Return the [X, Y] coordinate for the center point of the cell that contains the specified text.  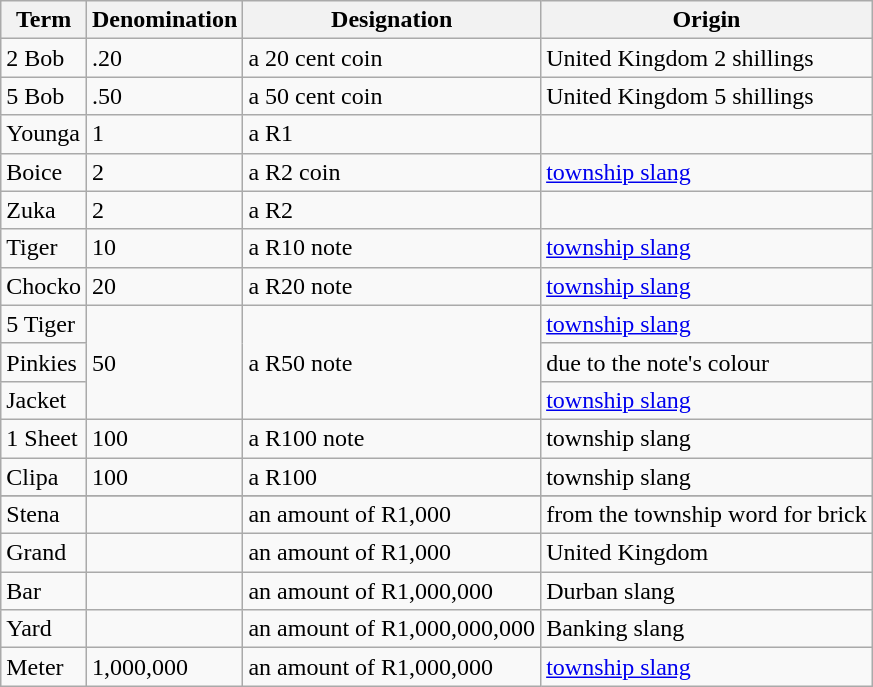
Yard [44, 629]
a R10 note [392, 248]
a 50 cent coin [392, 96]
Term [44, 20]
a R2 [392, 210]
5 Bob [44, 96]
Chocko [44, 286]
a R100 [392, 477]
.20 [164, 58]
Clipa [44, 477]
Origin [707, 20]
Banking slang [707, 629]
a R2 coin [392, 172]
Jacket [44, 400]
Bar [44, 591]
20 [164, 286]
1 Sheet [44, 438]
United Kingdom 5 shillings [707, 96]
Durban slang [707, 591]
1 [164, 134]
1,000,000 [164, 667]
Meter [44, 667]
Younga [44, 134]
United Kingdom [707, 553]
a R100 note [392, 438]
Grand [44, 553]
50 [164, 362]
United Kingdom 2 shillings [707, 58]
Stena [44, 515]
Pinkies [44, 362]
due to the note's colour [707, 362]
5 Tiger [44, 324]
a R20 note [392, 286]
a R50 note [392, 362]
from the township word for brick [707, 515]
an amount of R1,000,000,000 [392, 629]
10 [164, 248]
Denomination [164, 20]
2 Bob [44, 58]
Designation [392, 20]
Zuka [44, 210]
a R1 [392, 134]
.50 [164, 96]
Tiger [44, 248]
Boice [44, 172]
a 20 cent coin [392, 58]
